From the cell containing the given text, extract its center point as [x, y] coordinate. 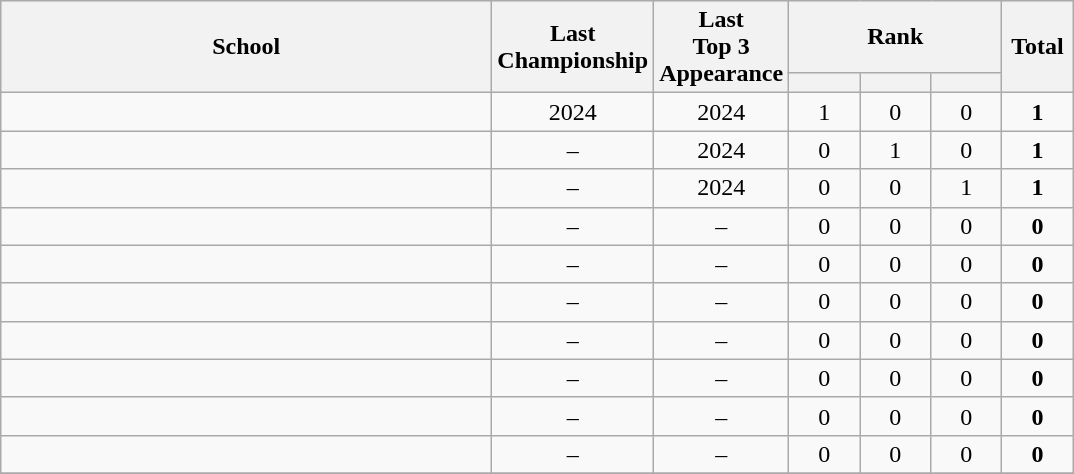
School [246, 47]
LastChampionship [573, 47]
Total [1038, 47]
Rank [896, 36]
LastTop 3Appearance [722, 47]
